Detect which cell encompasses the target text, then output its [x, y] center coordinate. 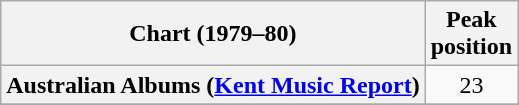
23 [471, 85]
Australian Albums (Kent Music Report) [213, 85]
Chart (1979–80) [213, 34]
Peakposition [471, 34]
